Provide the (x, y) coordinate of the cell's center where the given text is located.  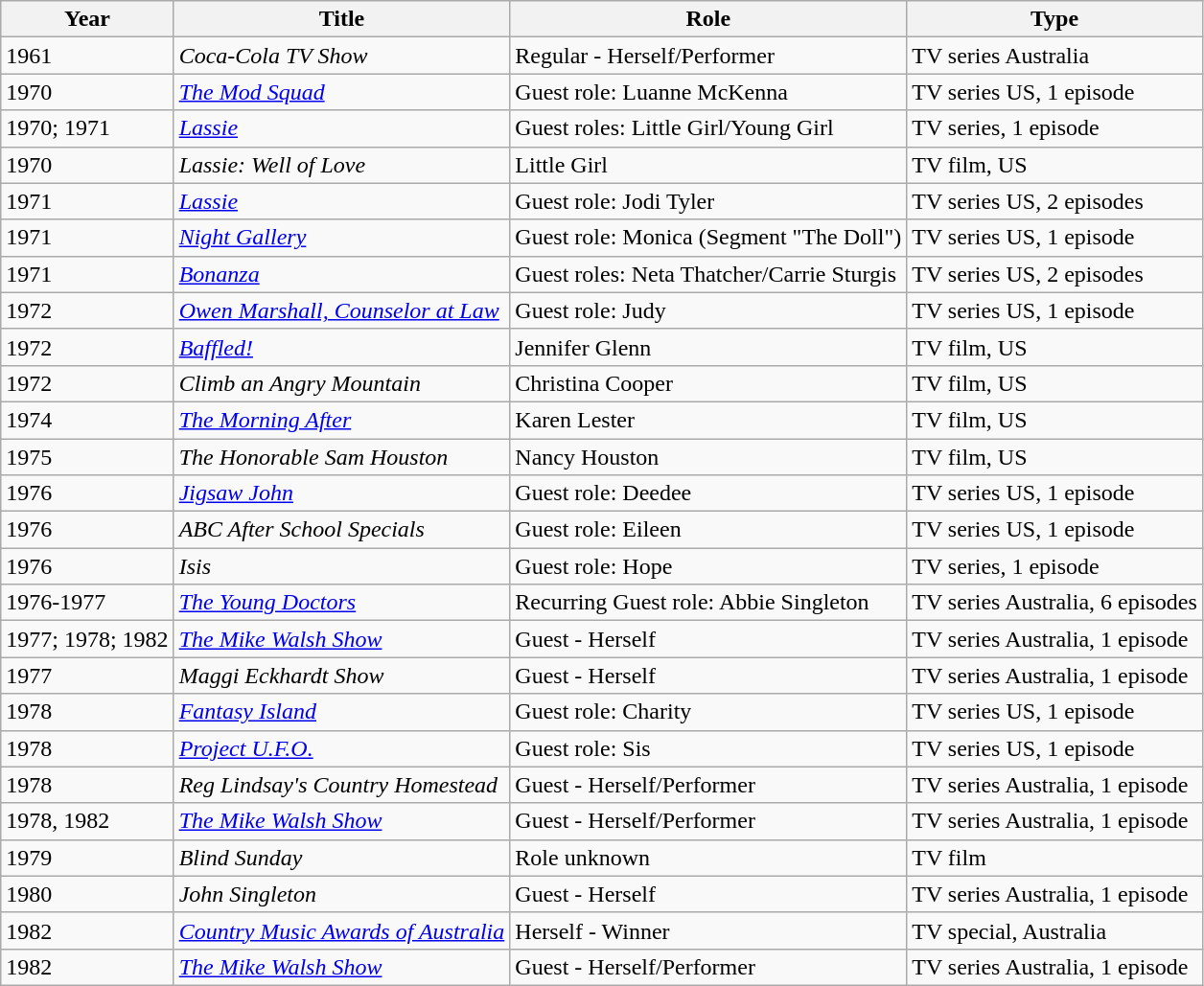
Country Music Awards of Australia (341, 930)
TV series Australia (1054, 56)
Nancy Houston (708, 457)
Guest role: Deedee (708, 493)
1970; 1971 (87, 128)
Guest role: Luanne McKenna (708, 92)
Guest role: Monica (Segment "The Doll") (708, 238)
Bonanza (341, 274)
Guest role: Sis (708, 748)
TV series Australia, 6 episodes (1054, 603)
Guest role: Eileen (708, 530)
Herself - Winner (708, 930)
The Honorable Sam Houston (341, 457)
Isis (341, 566)
Jennifer Glenn (708, 347)
The Morning After (341, 420)
Fantasy Island (341, 712)
Climb an Angry Mountain (341, 383)
1961 (87, 56)
John Singleton (341, 894)
Title (341, 19)
Guest roles: Little Girl/Young Girl (708, 128)
ABC After School Specials (341, 530)
Baffled! (341, 347)
Maggi Eckhardt Show (341, 676)
1976-1977 (87, 603)
1977; 1978; 1982 (87, 639)
Year (87, 19)
Reg Lindsay's Country Homestead (341, 785)
Role (708, 19)
Recurring Guest role: Abbie Singleton (708, 603)
Guest role: Judy (708, 310)
Guest roles: Neta Thatcher/Carrie Sturgis (708, 274)
The Mod Squad (341, 92)
Little Girl (708, 165)
1977 (87, 676)
1978, 1982 (87, 821)
Role unknown (708, 858)
Type (1054, 19)
Guest role: Charity (708, 712)
Karen Lester (708, 420)
Christina Cooper (708, 383)
Night Gallery (341, 238)
Project U.F.O. (341, 748)
Lassie: Well of Love (341, 165)
Blind Sunday (341, 858)
The Young Doctors (341, 603)
1975 (87, 457)
1979 (87, 858)
Guest role: Jodi Tyler (708, 201)
Owen Marshall, Counselor at Law (341, 310)
1974 (87, 420)
TV special, Australia (1054, 930)
TV film (1054, 858)
Regular - Herself/Performer (708, 56)
1980 (87, 894)
Coca-Cola TV Show (341, 56)
Jigsaw John (341, 493)
Guest role: Hope (708, 566)
